From the cell containing the given text, extract its center point as [x, y] coordinate. 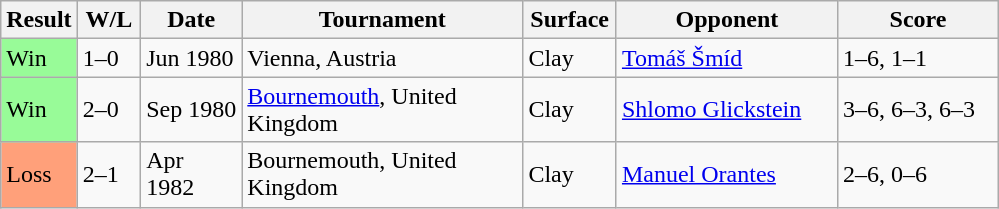
Manuel Orantes [726, 174]
Vienna, Austria [382, 58]
2–6, 0–6 [918, 174]
Jun 1980 [192, 58]
Loss [39, 174]
Shlomo Glickstein [726, 110]
Score [918, 20]
1–0 [109, 58]
Surface [570, 20]
Tournament [382, 20]
2–1 [109, 174]
Tomáš Šmíd [726, 58]
Result [39, 20]
1–6, 1–1 [918, 58]
Date [192, 20]
Sep 1980 [192, 110]
Opponent [726, 20]
3–6, 6–3, 6–3 [918, 110]
W/L [109, 20]
2–0 [109, 110]
Apr 1982 [192, 174]
